Scan for the cell matching the given text and deliver its (X, Y) coordinate at center. 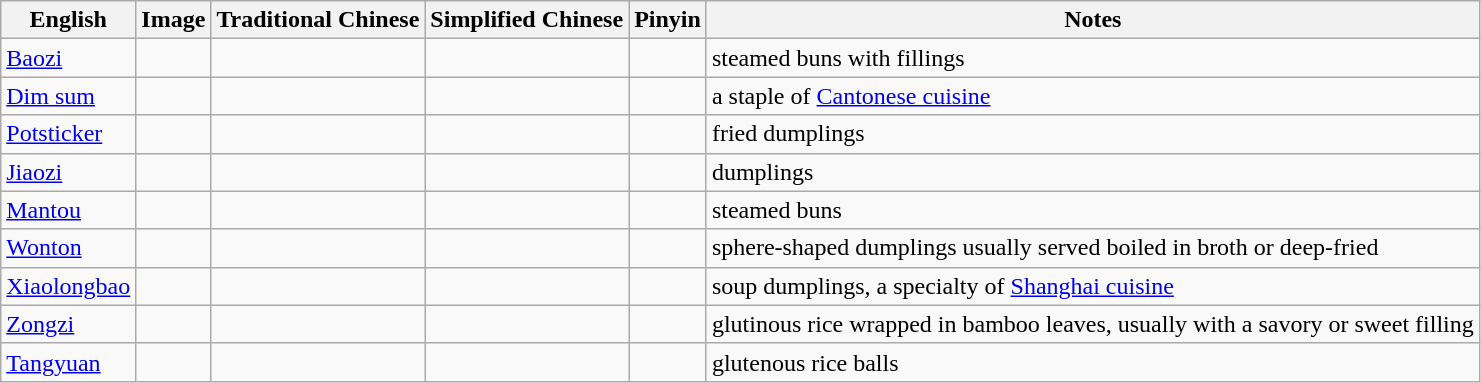
Notes (1092, 20)
a staple of Cantonese cuisine (1092, 96)
Wonton (68, 248)
Xiaolongbao (68, 286)
dumplings (1092, 172)
steamed buns (1092, 210)
glutinous rice wrapped in bamboo leaves, usually with a savory or sweet filling (1092, 324)
steamed buns with fillings (1092, 58)
Traditional Chinese (318, 20)
soup dumplings, a specialty of Shanghai cuisine (1092, 286)
English (68, 20)
Zongzi (68, 324)
Image (174, 20)
Jiaozi (68, 172)
Tangyuan (68, 362)
Dim sum (68, 96)
glutenous rice balls (1092, 362)
Baozi (68, 58)
Pinyin (668, 20)
Potsticker (68, 134)
sphere-shaped dumplings usually served boiled in broth or deep-fried (1092, 248)
Simplified Chinese (527, 20)
Mantou (68, 210)
fried dumplings (1092, 134)
